Locate the cell with the specified text and output its (x, y) center coordinate. 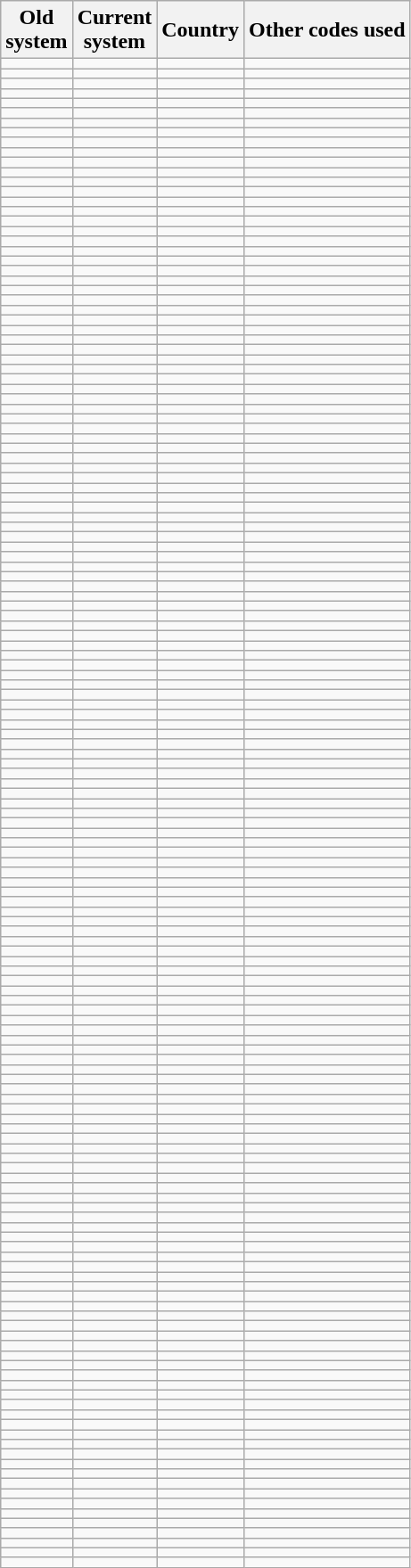
Oldsystem (37, 30)
Other codes used (326, 30)
Country (201, 30)
Currentsystem (114, 30)
